Determine the (X, Y) coordinate at the center of the cell enclosing the given text.  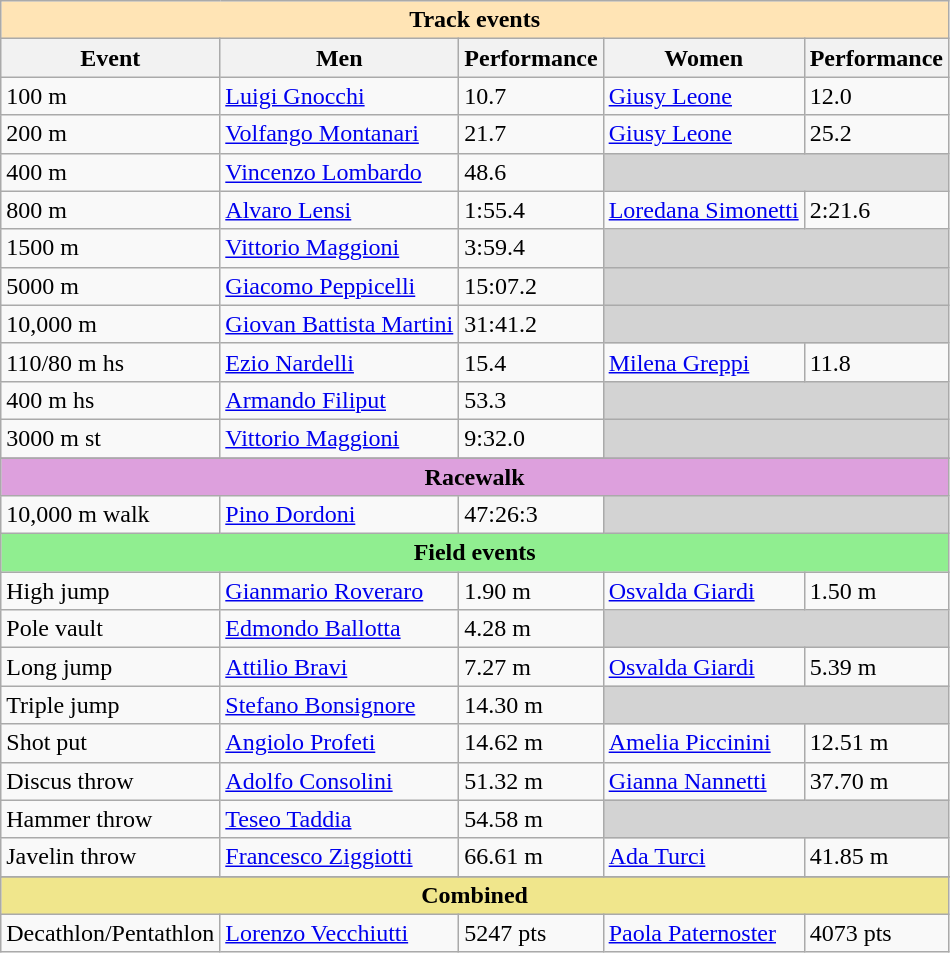
1500 m (110, 248)
15:07.2 (531, 286)
Shot put (110, 743)
Ezio Nardelli (340, 362)
Luigi Gnocchi (340, 96)
Combined (475, 895)
Loredana Simonetti (704, 210)
Hammer throw (110, 819)
Alvaro Lensi (340, 210)
Racewalk (475, 477)
Ada Turci (704, 857)
Long jump (110, 667)
Angiolo Profeti (340, 743)
51.32 m (531, 781)
66.61 m (531, 857)
48.6 (531, 172)
Men (340, 58)
41.85 m (876, 857)
Pino Dordoni (340, 515)
25.2 (876, 134)
5000 m (110, 286)
Giovan Battista Martini (340, 324)
2:21.6 (876, 210)
1.90 m (531, 591)
110/80 m hs (110, 362)
14.30 m (531, 705)
200 m (110, 134)
3000 m st (110, 438)
1:55.4 (531, 210)
400 m hs (110, 400)
Gianna Nannetti (704, 781)
Amelia Piccinini (704, 743)
High jump (110, 591)
Volfango Montanari (340, 134)
Giacomo Peppicelli (340, 286)
Teseo Taddia (340, 819)
37.70 m (876, 781)
Stefano Bonsignore (340, 705)
Pole vault (110, 629)
12.51 m (876, 743)
400 m (110, 172)
Track events (475, 20)
Discus throw (110, 781)
15.4 (531, 362)
14.62 m (531, 743)
5247 pts (531, 933)
3:59.4 (531, 248)
100 m (110, 96)
5.39 m (876, 667)
9:32.0 (531, 438)
12.0 (876, 96)
Adolfo Consolini (340, 781)
10,000 m walk (110, 515)
Javelin throw (110, 857)
Milena Greppi (704, 362)
10,000 m (110, 324)
Gianmario Roveraro (340, 591)
7.27 m (531, 667)
Women (704, 58)
Edmondo Ballotta (340, 629)
Attilio Bravi (340, 667)
21.7 (531, 134)
54.58 m (531, 819)
4073 pts (876, 933)
47:26:3 (531, 515)
11.8 (876, 362)
800 m (110, 210)
31:41.2 (531, 324)
Lorenzo Vecchiutti (340, 933)
Event (110, 58)
10.7 (531, 96)
Decathlon/Pentathlon (110, 933)
Vincenzo Lombardo (340, 172)
Francesco Ziggiotti (340, 857)
Paola Paternoster (704, 933)
1.50 m (876, 591)
53.3 (531, 400)
Armando Filiput (340, 400)
Triple jump (110, 705)
4.28 m (531, 629)
Field events (475, 553)
